For the text-containing cell, return its midpoint in [x, y] coordinate format. 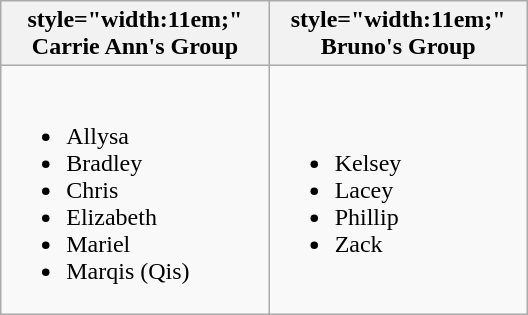
AllysaBradleyChrisElizabethMarielMarqis (Qis) [135, 190]
style="width:11em;" Bruno's Group [398, 34]
style="width:11em;" Carrie Ann's Group [135, 34]
KelseyLaceyPhillipZack [398, 190]
